Return [x, y] of the center of cell containing provided text 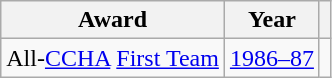
Year [272, 20]
All-CCHA First Team [113, 58]
Award [113, 20]
1986–87 [272, 58]
